Return [X, Y] of the center of cell containing provided text 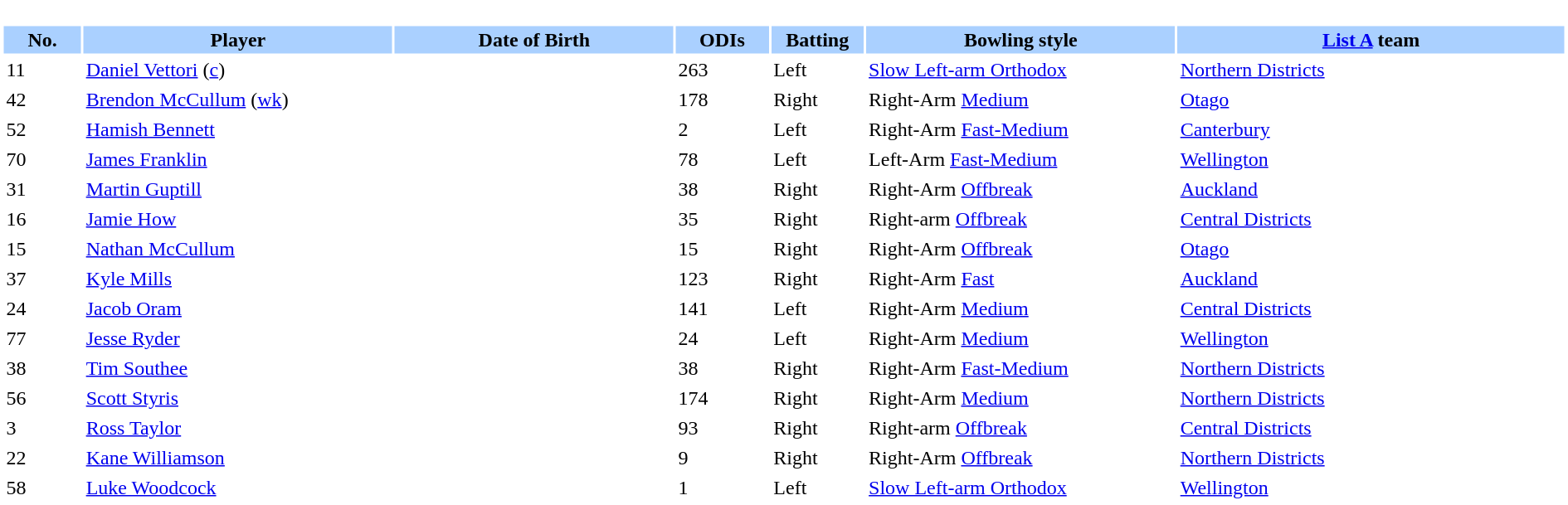
178 [723, 100]
93 [723, 428]
Scott Styris [239, 398]
3 [41, 428]
35 [723, 219]
Kane Williamson [239, 458]
Daniel Vettori (c) [239, 70]
16 [41, 219]
Date of Birth [534, 40]
Nathan McCullum [239, 249]
No. [41, 40]
Jamie How [239, 219]
Canterbury [1371, 129]
37 [41, 279]
ODIs [723, 40]
Kyle Mills [239, 279]
11 [41, 70]
Right-Arm Fast [1020, 279]
Jesse Ryder [239, 338]
Luke Woodcock [239, 488]
1 [723, 488]
Brendon McCullum (wk) [239, 100]
Ross Taylor [239, 428]
42 [41, 100]
Tim Southee [239, 368]
2 [723, 129]
Martin Guptill [239, 189]
123 [723, 279]
James Franklin [239, 159]
List A team [1371, 40]
Jacob Oram [239, 308]
141 [723, 308]
174 [723, 398]
263 [723, 70]
77 [41, 338]
78 [723, 159]
9 [723, 458]
Player [239, 40]
70 [41, 159]
Batting [817, 40]
Hamish Bennett [239, 129]
56 [41, 398]
31 [41, 189]
Bowling style [1020, 40]
22 [41, 458]
58 [41, 488]
52 [41, 129]
Left-Arm Fast-Medium [1020, 159]
